Pinpoint the cell where the given text exists, returning its [x, y] midpoint coordinate. 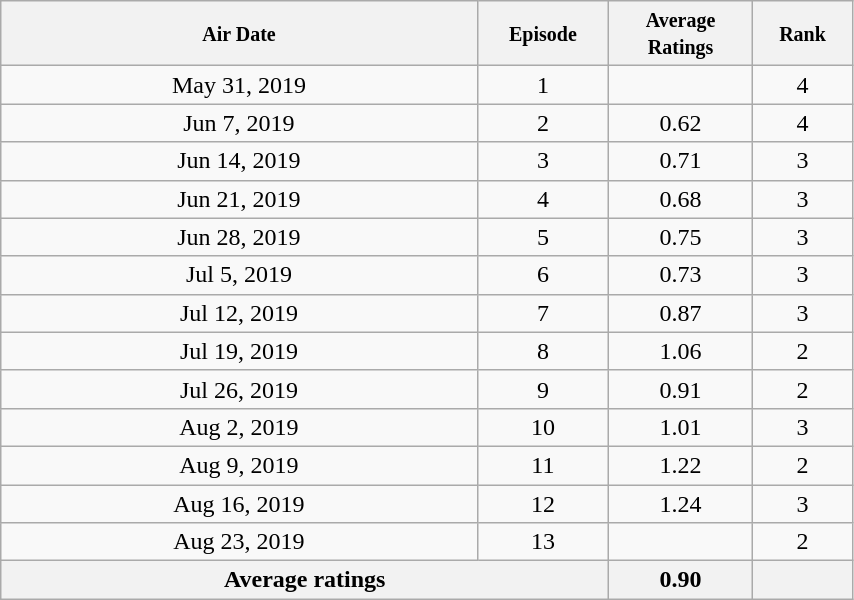
1.22 [681, 465]
Jun 21, 2019 [239, 199]
Average Ratings [681, 34]
Aug 9, 2019 [239, 465]
Jun 28, 2019 [239, 237]
7 [543, 313]
0.91 [681, 389]
9 [543, 389]
Aug 2, 2019 [239, 427]
May 31, 2019 [239, 85]
Episode [543, 34]
8 [543, 351]
6 [543, 275]
0.75 [681, 237]
Average ratings [305, 580]
0.68 [681, 199]
0.90 [681, 580]
0.62 [681, 123]
0.73 [681, 275]
10 [543, 427]
1.06 [681, 351]
Aug 16, 2019 [239, 503]
Jul 12, 2019 [239, 313]
Jul 19, 2019 [239, 351]
0.71 [681, 161]
Jul 26, 2019 [239, 389]
1.01 [681, 427]
5 [543, 237]
11 [543, 465]
0.87 [681, 313]
1.24 [681, 503]
Aug 23, 2019 [239, 542]
Jun 14, 2019 [239, 161]
Air Date [239, 34]
13 [543, 542]
Jul 5, 2019 [239, 275]
12 [543, 503]
Rank [803, 34]
1 [543, 85]
Jun 7, 2019 [239, 123]
